Locate the cell with the specified text and output its (X, Y) center coordinate. 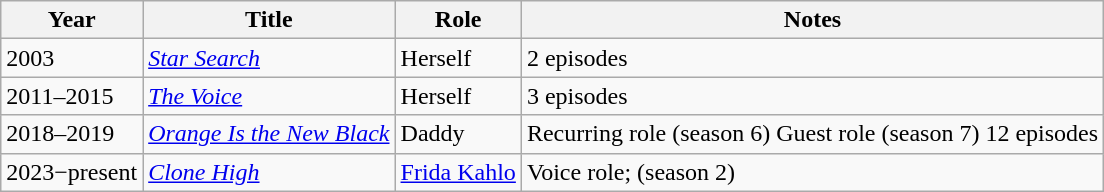
Daddy (458, 134)
Title (269, 20)
Orange Is the New Black (269, 134)
2023−present (72, 172)
Role (458, 20)
Frida Kahlo (458, 172)
2 episodes (812, 58)
Clone High (269, 172)
The Voice (269, 96)
Notes (812, 20)
2011–2015 (72, 96)
Star Search (269, 58)
Year (72, 20)
2003 (72, 58)
Recurring role (season 6) Guest role (season 7) 12 episodes (812, 134)
3 episodes (812, 96)
Voice role; (season 2) (812, 172)
2018–2019 (72, 134)
